Return the [x, y] coordinate for the center point of the cell that contains the specified text.  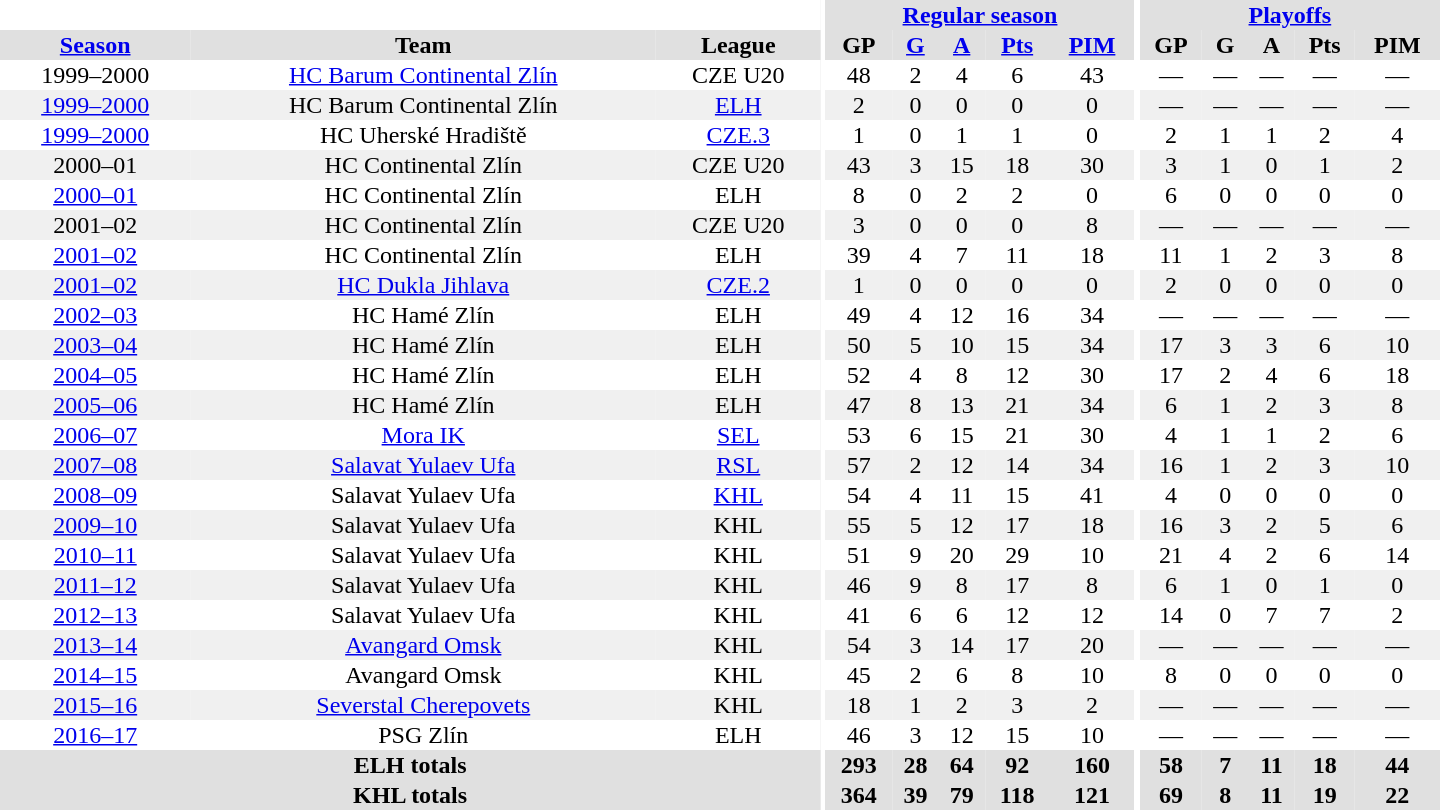
2016–17 [95, 735]
52 [858, 375]
79 [962, 795]
49 [858, 315]
48 [858, 75]
HC Uherské Hradiště [423, 135]
293 [858, 765]
Mora IK [423, 435]
RSL [738, 465]
53 [858, 435]
57 [858, 465]
2009–10 [95, 525]
29 [1018, 555]
Season [95, 45]
44 [1398, 765]
Regular season [980, 15]
121 [1092, 795]
KHL totals [410, 795]
2015–16 [95, 705]
51 [858, 555]
ELH totals [410, 765]
47 [858, 405]
2011–12 [95, 585]
13 [962, 405]
28 [915, 765]
2012–13 [95, 615]
22 [1398, 795]
2005–06 [95, 405]
45 [858, 675]
2013–14 [95, 645]
64 [962, 765]
19 [1325, 795]
118 [1018, 795]
55 [858, 525]
Team [423, 45]
2004–05 [95, 375]
PSG Zlín [423, 735]
160 [1092, 765]
364 [858, 795]
CZE.2 [738, 285]
2003–04 [95, 345]
69 [1171, 795]
50 [858, 345]
Playoffs [1290, 15]
Severstal Cherepovets [423, 705]
League [738, 45]
58 [1171, 765]
2010–11 [95, 555]
2007–08 [95, 465]
CZE.3 [738, 135]
SEL [738, 435]
2014–15 [95, 675]
2002–03 [95, 315]
92 [1018, 765]
2006–07 [95, 435]
HC Dukla Jihlava [423, 285]
2008–09 [95, 495]
